Determine the [x, y] coordinate at the center of the cell enclosing the given text.  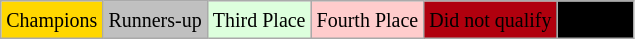
Champions [52, 20]
Third Place [259, 20]
Fourth Place [368, 20]
not held [595, 20]
Runners-up [155, 20]
Did not qualify [490, 20]
